For the text-containing cell, return its midpoint in (X, Y) coordinate format. 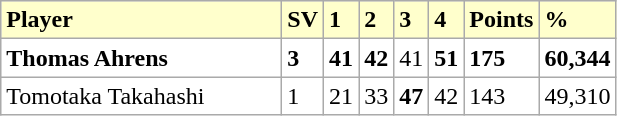
60,344 (578, 58)
Thomas Ahrens (142, 58)
4 (446, 20)
49,310 (578, 96)
21 (342, 96)
33 (376, 96)
2 (376, 20)
Player (142, 20)
175 (502, 58)
51 (446, 58)
143 (502, 96)
Points (502, 20)
% (578, 20)
Tomotaka Takahashi (142, 96)
SV (303, 20)
47 (412, 96)
